Output the (X, Y) coordinate of the center of the cell containing the given text.  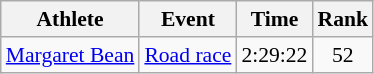
Athlete (70, 19)
Event (188, 19)
Rank (342, 19)
Margaret Bean (70, 55)
2:29:22 (274, 55)
Road race (188, 55)
Time (274, 19)
52 (342, 55)
